From the cell containing the given text, extract its center point as [X, Y] coordinate. 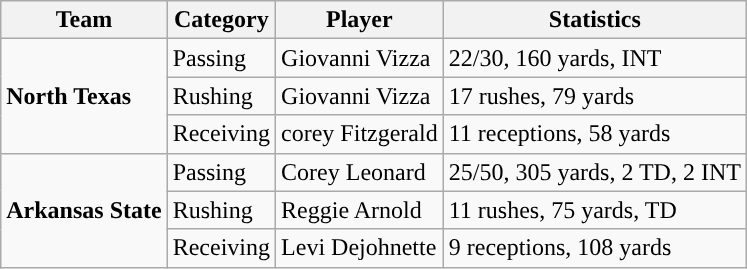
Statistics [594, 20]
Arkansas State [84, 210]
Team [84, 20]
17 rushes, 79 yards [594, 96]
Levi Dejohnette [360, 248]
Player [360, 20]
9 receptions, 108 yards [594, 248]
corey Fitzgerald [360, 134]
25/50, 305 yards, 2 TD, 2 INT [594, 172]
North Texas [84, 96]
11 receptions, 58 yards [594, 134]
Reggie Arnold [360, 210]
11 rushes, 75 yards, TD [594, 210]
Corey Leonard [360, 172]
Category [221, 20]
22/30, 160 yards, INT [594, 58]
